Identify which cell holds the provided text, then report its [X, Y] central coordinate. 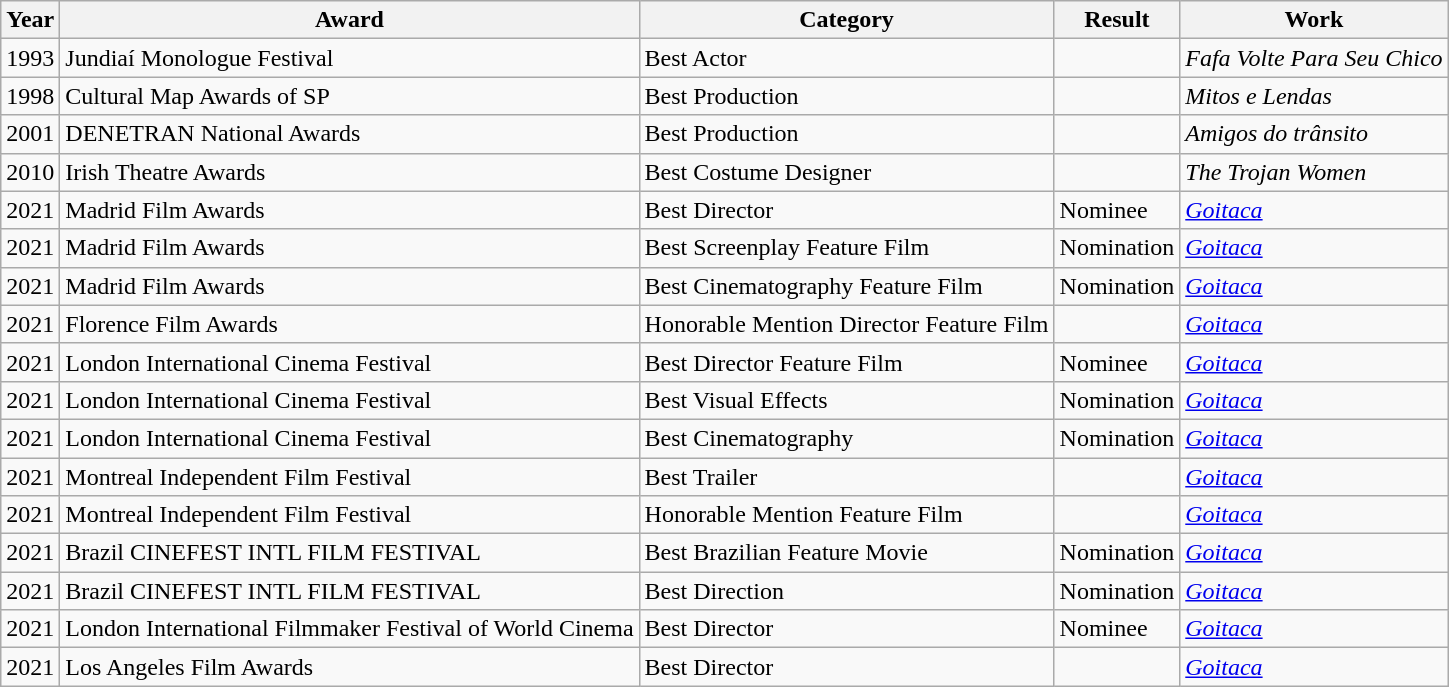
London International Filmmaker Festival of World Cinema [350, 629]
Cultural Map Awards of SP [350, 96]
Best Director Feature Film [846, 362]
Category [846, 20]
2001 [30, 134]
Work [1314, 20]
Honorable Mention Director Feature Film [846, 324]
Mitos e Lendas [1314, 96]
Best Cinematography [846, 438]
Year [30, 20]
2010 [30, 172]
Best Screenplay Feature Film [846, 248]
Irish Theatre Awards [350, 172]
Honorable Mention Feature Film [846, 515]
1998 [30, 96]
Best Costume Designer [846, 172]
Best Cinematography Feature Film [846, 286]
The Trojan Women [1314, 172]
Best Brazilian Feature Movie [846, 553]
Best Visual Effects [846, 400]
Result [1117, 20]
Best Actor [846, 58]
Fafa Volte Para Seu Chico [1314, 58]
Best Trailer [846, 477]
DENETRAN National Awards [350, 134]
Amigos do trânsito [1314, 134]
Florence Film Awards [350, 324]
Award [350, 20]
Jundiaí Monologue Festival [350, 58]
Los Angeles Film Awards [350, 667]
Best Direction [846, 591]
1993 [30, 58]
